Determine the [X, Y] coordinate at the center of the cell enclosing the given text.  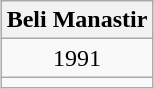
Beli Manastir [77, 20]
1991 [77, 58]
